From the cell containing the given text, extract its center point as [X, Y] coordinate. 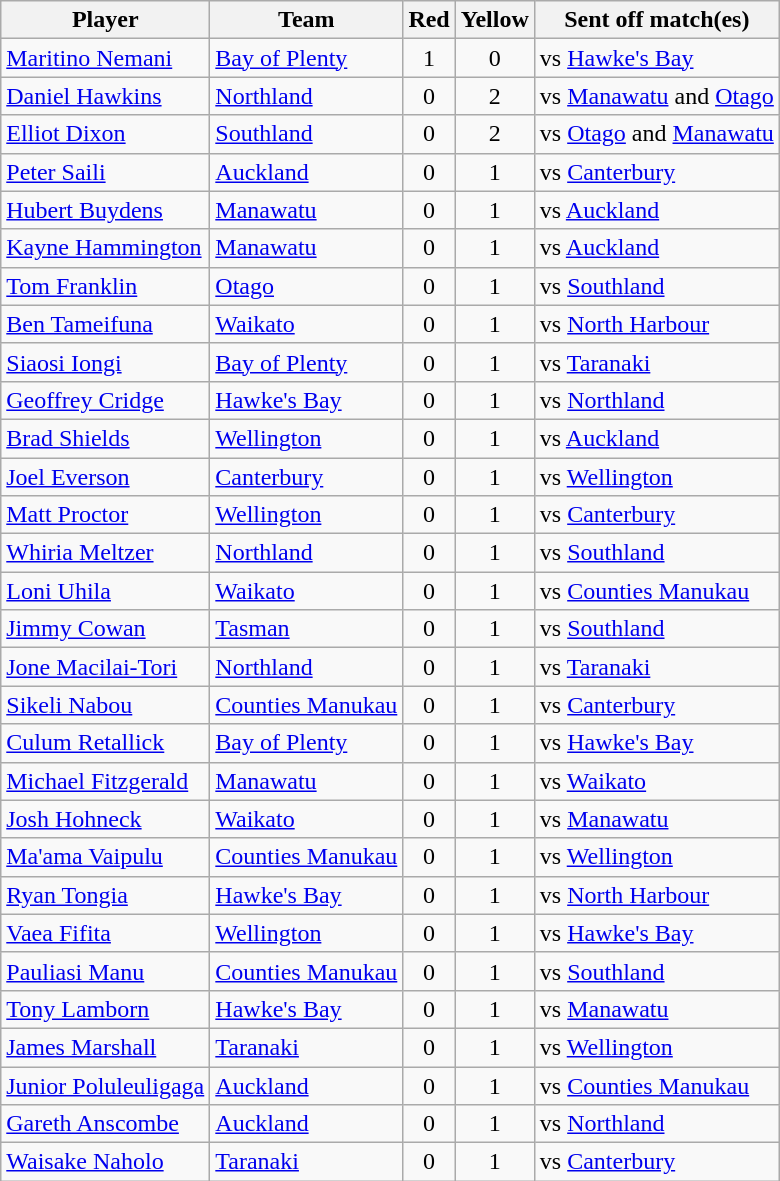
Tom Franklin [106, 286]
Ryan Tongia [106, 895]
Vaea Fifita [106, 933]
Matt Proctor [106, 515]
Red [429, 20]
Joel Everson [106, 477]
Loni Uhila [106, 591]
Gareth Anscombe [106, 1124]
Culum Retallick [106, 743]
Junior Poluleuligaga [106, 1085]
James Marshall [106, 1047]
Kayne Hammington [106, 248]
Maritino Nemani [106, 58]
Tasman [306, 629]
Daniel Hawkins [106, 96]
Brad Shields [106, 438]
Jimmy Cowan [106, 629]
Siaosi Iongi [106, 362]
Geoffrey Cridge [106, 400]
Whiria Meltzer [106, 553]
Ma'ama Vaipulu [106, 857]
vs Manawatu and Otago [656, 96]
Hubert Buydens [106, 210]
Tony Lamborn [106, 1009]
Canterbury [306, 477]
Sikeli Nabou [106, 705]
Player [106, 20]
Elliot Dixon [106, 134]
Peter Saili [106, 172]
vs Otago and Manawatu [656, 134]
Sent off match(es) [656, 20]
Jone Macilai-Tori [106, 667]
Team [306, 20]
vs Waikato [656, 781]
Otago [306, 286]
Ben Tameifuna [106, 324]
Southland [306, 134]
Josh Hohneck [106, 819]
Yellow [494, 20]
Waisake Naholo [106, 1162]
Pauliasi Manu [106, 971]
Michael Fitzgerald [106, 781]
